Detect which cell encompasses the target text, then output its [X, Y] center coordinate. 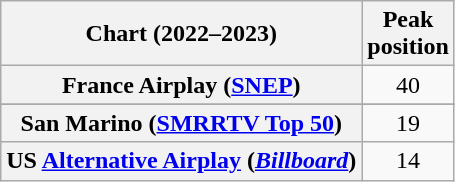
40 [408, 85]
19 [408, 123]
Peakposition [408, 34]
14 [408, 161]
San Marino (SMRRTV Top 50) [182, 123]
France Airplay (SNEP) [182, 85]
Chart (2022–2023) [182, 34]
US Alternative Airplay (Billboard) [182, 161]
